Determine the [X, Y] coordinate at the center of the cell enclosing the given text.  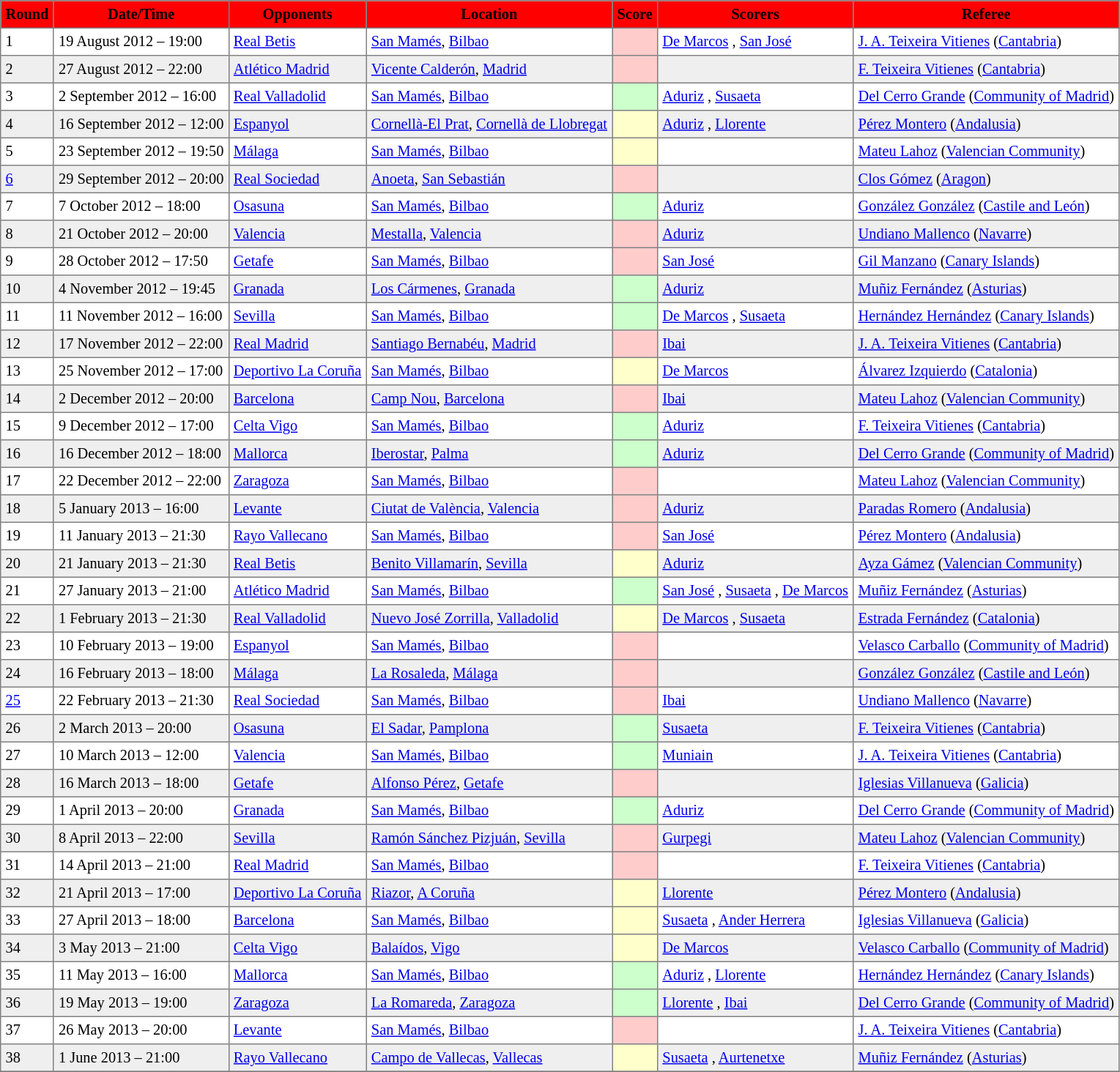
7 October 2012 – 18:00 [141, 206]
La Rosaleda, Málaga [489, 674]
8 [27, 234]
29 September 2012 – 20:00 [141, 179]
San José , Susaeta , De Marcos [756, 591]
Aduriz , Susaeta [756, 97]
12 [27, 344]
9 December 2012 – 17:00 [141, 426]
Estrada Fernández (Catalonia) [986, 619]
7 [27, 206]
14 April 2013 – 21:00 [141, 866]
Riazor, A Coruña [489, 893]
28 [27, 783]
16 March 2013 – 18:00 [141, 783]
26 May 2013 – 20:00 [141, 1030]
22 February 2013 – 21:30 [141, 701]
16 December 2012 – 18:00 [141, 454]
10 March 2013 – 12:00 [141, 756]
Llorente , Ibai [756, 1003]
32 [27, 893]
21 April 2013 – 17:00 [141, 893]
27 [27, 756]
11 November 2012 – 16:00 [141, 316]
Balaídos, Vigo [489, 948]
11 January 2013 – 21:30 [141, 536]
Nuevo José Zorrilla, Valladolid [489, 619]
Anoeta, San Sebastián [489, 179]
Scorers [756, 15]
10 February 2013 – 19:00 [141, 646]
15 [27, 426]
2 [27, 70]
27 January 2013 – 21:00 [141, 591]
16 [27, 454]
Cornellà-El Prat, Cornellà de Llobregat [489, 124]
Ramón Sánchez Pizjuán, Sevilla [489, 838]
4 [27, 124]
28 October 2012 – 17:50 [141, 261]
17 [27, 481]
14 [27, 399]
Llorente [756, 893]
Iberostar, Palma [489, 454]
35 [27, 975]
24 [27, 674]
16 September 2012 – 12:00 [141, 124]
3 May 2013 – 21:00 [141, 948]
25 November 2012 – 17:00 [141, 371]
1 June 2013 – 21:00 [141, 1058]
21 October 2012 – 20:00 [141, 234]
23 September 2012 – 19:50 [141, 152]
11 [27, 316]
Gurpegi [756, 838]
11 May 2013 – 16:00 [141, 975]
5 January 2013 – 16:00 [141, 509]
20 [27, 564]
31 [27, 866]
17 November 2012 – 22:00 [141, 344]
Susaeta , Ander Herrera [756, 920]
29 [27, 811]
Álvarez Izquierdo (Catalonia) [986, 371]
37 [27, 1030]
19 May 2013 – 19:00 [141, 1003]
13 [27, 371]
10 [27, 289]
36 [27, 1003]
27 April 2013 – 18:00 [141, 920]
2 September 2012 – 16:00 [141, 97]
22 [27, 619]
1 February 2013 – 21:30 [141, 619]
Mestalla, Valencia [489, 234]
Ciutat de València, Valencia [489, 509]
Round [27, 15]
5 [27, 152]
19 [27, 536]
Vicente Calderón, Madrid [489, 70]
2 March 2013 – 20:00 [141, 729]
Clos Gómez (Aragon) [986, 179]
Score [635, 15]
3 [27, 97]
Benito Villamarín, Sevilla [489, 564]
27 August 2012 – 22:00 [141, 70]
1 April 2013 – 20:00 [141, 811]
33 [27, 920]
21 January 2013 – 21:30 [141, 564]
18 [27, 509]
1 [27, 42]
Campo de Vallecas, Vallecas [489, 1058]
Gil Manzano (Canary Islands) [986, 261]
26 [27, 729]
Date/Time [141, 15]
De Marcos , San José [756, 42]
6 [27, 179]
19 August 2012 – 19:00 [141, 42]
La Romareda, Zaragoza [489, 1003]
Alfonso Pérez, Getafe [489, 783]
Paradas Romero (Andalusia) [986, 509]
8 April 2013 – 22:00 [141, 838]
22 December 2012 – 22:00 [141, 481]
Ayza Gámez (Valencian Community) [986, 564]
Santiago Bernabéu, Madrid [489, 344]
23 [27, 646]
Opponents [297, 15]
El Sadar, Pamplona [489, 729]
Referee [986, 15]
34 [27, 948]
4 November 2012 – 19:45 [141, 289]
Susaeta [756, 729]
16 February 2013 – 18:00 [141, 674]
9 [27, 261]
Location [489, 15]
Los Cármenes, Granada [489, 289]
Camp Nou, Barcelona [489, 399]
25 [27, 701]
38 [27, 1058]
30 [27, 838]
Muniain [756, 756]
Susaeta , Aurtenetxe [756, 1058]
2 December 2012 – 20:00 [141, 399]
21 [27, 591]
